Determine the (x, y) coordinate at the center of the cell enclosing the given text.  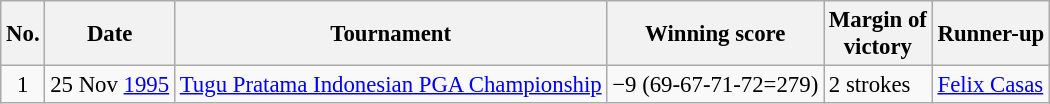
Runner-up (990, 34)
No. (23, 34)
1 (23, 85)
−9 (69-67-71-72=279) (716, 85)
Tournament (390, 34)
25 Nov 1995 (110, 85)
Winning score (716, 34)
Tugu Pratama Indonesian PGA Championship (390, 85)
Margin ofvictory (878, 34)
Felix Casas (990, 85)
2 strokes (878, 85)
Date (110, 34)
